For the text-containing cell, return its midpoint in (x, y) coordinate format. 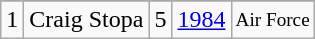
Air Force (272, 20)
1 (12, 20)
Craig Stopa (86, 20)
1984 (202, 20)
5 (160, 20)
